Capture the cell that displays the provided text and extract its (x, y) central coordinate. 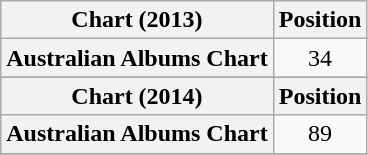
Chart (2014) (137, 96)
34 (320, 58)
89 (320, 134)
Chart (2013) (137, 20)
